Capture the cell that displays the provided text and extract its [x, y] central coordinate. 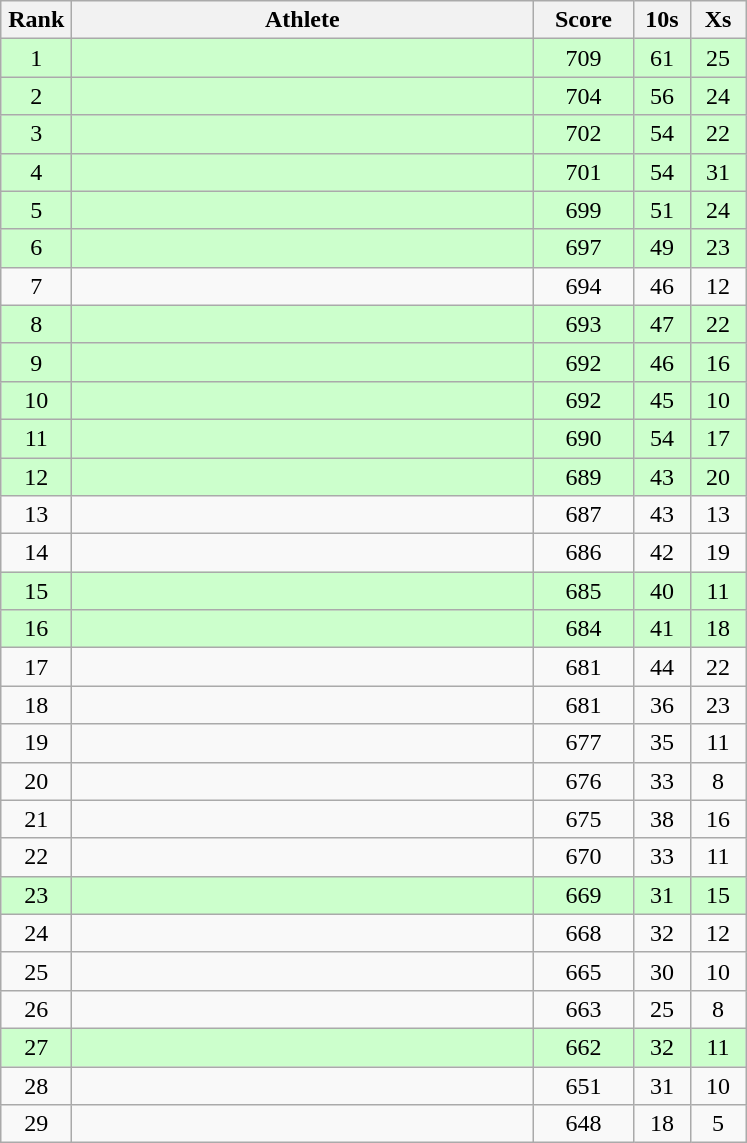
35 [662, 743]
694 [584, 286]
14 [36, 553]
669 [584, 895]
662 [584, 1047]
701 [584, 172]
51 [662, 210]
665 [584, 971]
3 [36, 134]
668 [584, 933]
61 [662, 58]
45 [662, 400]
38 [662, 819]
697 [584, 248]
9 [36, 362]
30 [662, 971]
29 [36, 1124]
4 [36, 172]
699 [584, 210]
704 [584, 96]
684 [584, 629]
675 [584, 819]
693 [584, 324]
28 [36, 1085]
Rank [36, 20]
21 [36, 819]
6 [36, 248]
648 [584, 1124]
687 [584, 515]
10s [662, 20]
49 [662, 248]
40 [662, 591]
1 [36, 58]
41 [662, 629]
Xs [718, 20]
36 [662, 705]
709 [584, 58]
Score [584, 20]
7 [36, 286]
651 [584, 1085]
676 [584, 781]
Athlete [302, 20]
27 [36, 1047]
702 [584, 134]
56 [662, 96]
690 [584, 438]
670 [584, 857]
686 [584, 553]
42 [662, 553]
685 [584, 591]
677 [584, 743]
2 [36, 96]
663 [584, 1009]
26 [36, 1009]
47 [662, 324]
689 [584, 477]
44 [662, 667]
